Determine the (x, y) coordinate at the center of the cell enclosing the given text.  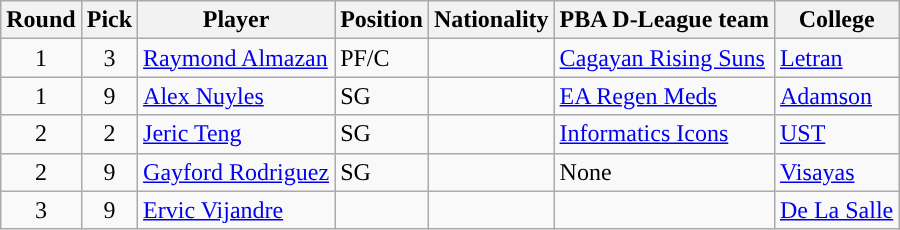
Player (236, 20)
PBA D-League team (664, 20)
Letran (836, 58)
College (836, 20)
UST (836, 134)
PF/C (382, 58)
Raymond Almazan (236, 58)
Ervic Vijandre (236, 210)
Cagayan Rising Suns (664, 58)
Visayas (836, 172)
Gayford Rodriguez (236, 172)
Jeric Teng (236, 134)
Adamson (836, 96)
EA Regen Meds (664, 96)
Position (382, 20)
Nationality (491, 20)
Alex Nuyles (236, 96)
Informatics Icons (664, 134)
Round (41, 20)
Pick (109, 20)
De La Salle (836, 210)
None (664, 172)
